Pinpoint the cell where the given text exists, returning its [x, y] midpoint coordinate. 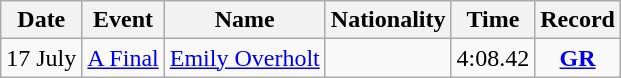
Name [244, 20]
A Final [123, 58]
4:08.42 [493, 58]
Emily Overholt [244, 58]
Date [42, 20]
Event [123, 20]
Record [578, 20]
17 July [42, 58]
Time [493, 20]
GR [578, 58]
Nationality [388, 20]
